Determine the [X, Y] coordinate at the center of the cell enclosing the given text.  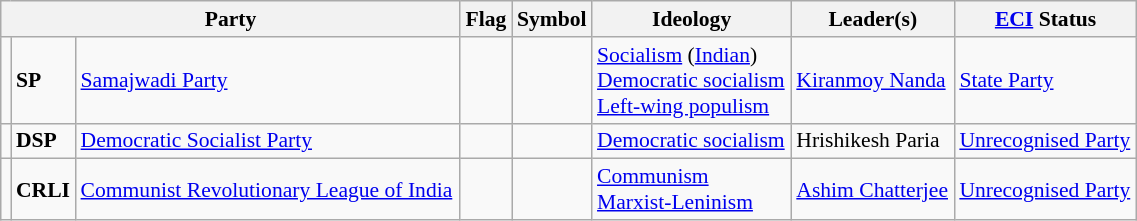
DSP [44, 141]
Symbol [552, 19]
Leader(s) [872, 19]
Samajwadi Party [268, 80]
Socialism (Indian)Democratic socialismLeft-wing populism [692, 80]
CRLI [44, 190]
Communist Revolutionary League of India [268, 190]
State Party [1046, 80]
Hrishikesh Paria [872, 141]
SP [44, 80]
Democratic socialism [692, 141]
Flag [486, 19]
Democratic Socialist Party [268, 141]
Kiranmoy Nanda [872, 80]
Ashim Chatterjee [872, 190]
Party [231, 19]
Ideology [692, 19]
CommunismMarxist-Leninism [692, 190]
ECI Status [1046, 19]
